Return the [x, y] coordinate for the center point of the cell that contains the specified text.  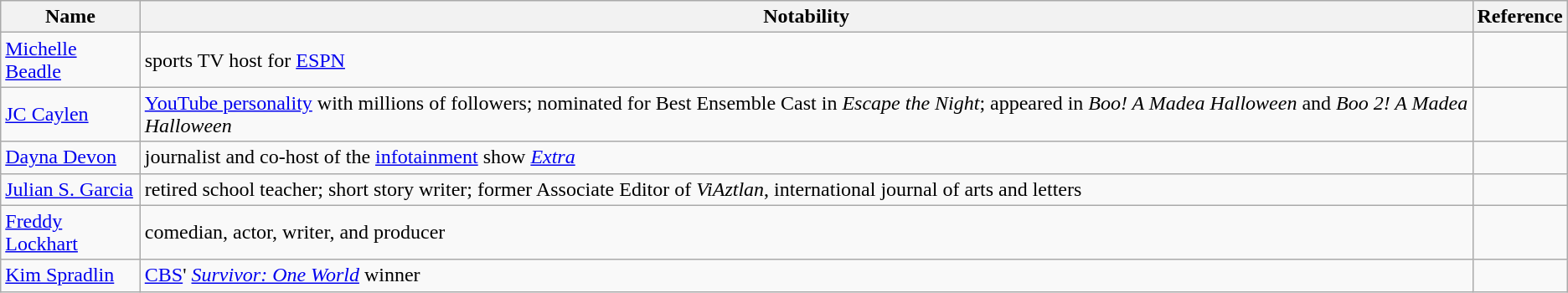
Notability [806, 17]
comedian, actor, writer, and producer [806, 233]
Michelle Beadle [70, 60]
Name [70, 17]
CBS' Survivor: One World winner [806, 275]
JC Caylen [70, 114]
Reference [1519, 17]
Freddy Lockhart [70, 233]
Julian S. Garcia [70, 189]
Dayna Devon [70, 157]
Kim Spradlin [70, 275]
retired school teacher; short story writer; former Associate Editor of ViAztlan, international journal of arts and letters [806, 189]
sports TV host for ESPN [806, 60]
journalist and co-host of the infotainment show Extra [806, 157]
